Detect which cell encompasses the target text, then output its [x, y] center coordinate. 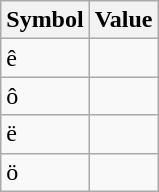
Symbol [45, 20]
ê [45, 58]
ö [45, 172]
ë [45, 134]
Value [124, 20]
ô [45, 96]
